Identify which cell holds the provided text, then report its (x, y) central coordinate. 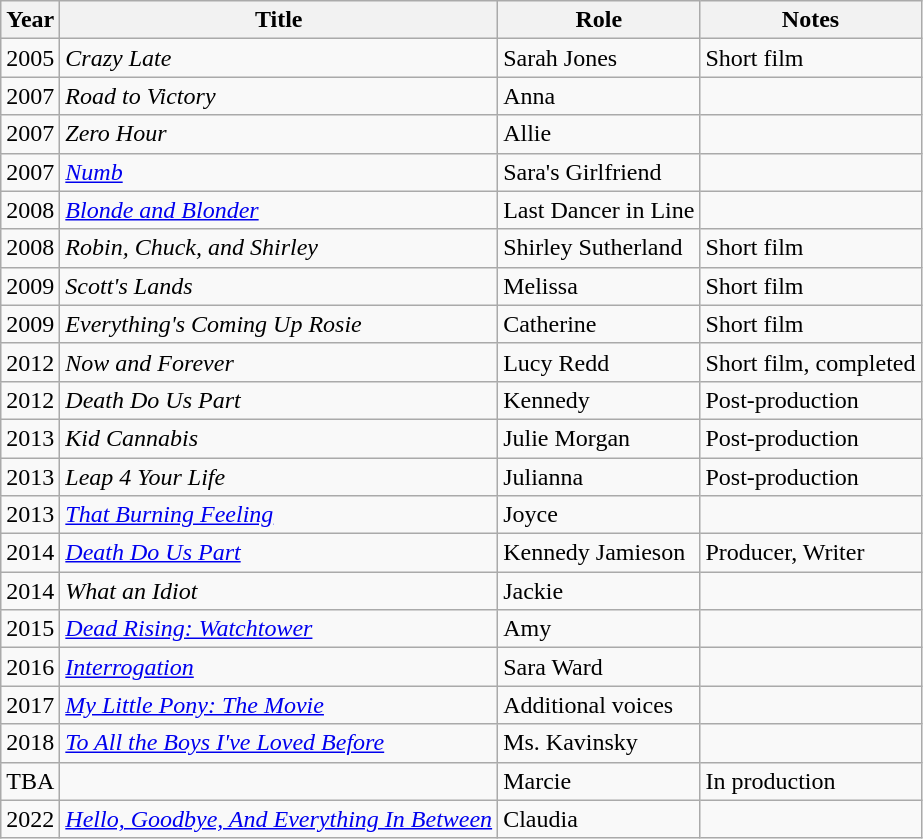
Julianna (599, 477)
Title (279, 20)
Additional voices (599, 705)
Marcie (599, 781)
Dead Rising: Watchtower (279, 629)
Last Dancer in Line (599, 210)
TBA (30, 781)
Notes (810, 20)
Kennedy Jamieson (599, 553)
2005 (30, 58)
Sara Ward (599, 667)
Anna (599, 96)
2017 (30, 705)
Short film, completed (810, 362)
Leap 4 Your Life (279, 477)
Amy (599, 629)
Interrogation (279, 667)
Kid Cannabis (279, 438)
Now and Forever (279, 362)
Blonde and Blonder (279, 210)
Everything's Coming Up Rosie (279, 324)
Role (599, 20)
My Little Pony: The Movie (279, 705)
That Burning Feeling (279, 515)
Numb (279, 172)
Zero Hour (279, 134)
Crazy Late (279, 58)
Sara's Girlfriend (599, 172)
Hello, Goodbye, And Everything In Between (279, 819)
Catherine (599, 324)
Scott's Lands (279, 286)
Sarah Jones (599, 58)
Melissa (599, 286)
Jackie (599, 591)
What an Idiot (279, 591)
2022 (30, 819)
To All the Boys I've Loved Before (279, 743)
Lucy Redd (599, 362)
Road to Victory (279, 96)
2016 (30, 667)
Joyce (599, 515)
Julie Morgan (599, 438)
Shirley Sutherland (599, 248)
Producer, Writer (810, 553)
Claudia (599, 819)
Ms. Kavinsky (599, 743)
Year (30, 20)
Allie (599, 134)
Robin, Chuck, and Shirley (279, 248)
2015 (30, 629)
Kennedy (599, 400)
In production (810, 781)
2018 (30, 743)
